Find where the given text appears and provide that cell's center as [X, Y] coordinate. 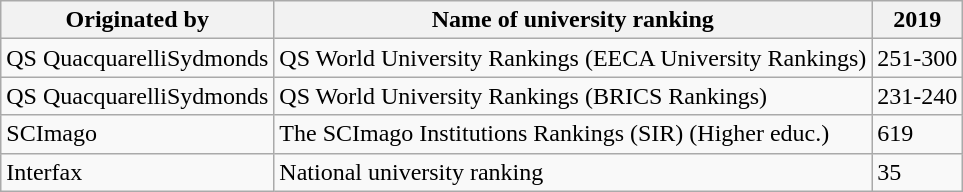
The SCImago Institutions Rankings (SIR) (Higher educ.) [573, 134]
National university ranking [573, 172]
Name of university ranking [573, 20]
QS World University Rankings (EECA University Rankings) [573, 58]
35 [918, 172]
SCImago [138, 134]
231-240 [918, 96]
Interfax [138, 172]
Originated by [138, 20]
QS World University Rankings (BRICS Rankings) [573, 96]
251-300 [918, 58]
619 [918, 134]
2019 [918, 20]
